Return the [x, y] coordinate for the center point of the cell that contains the specified text.  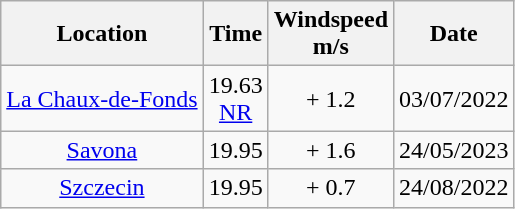
La Chaux-de-Fonds [102, 98]
+ 1.6 [330, 150]
Szczecin [102, 188]
Savona [102, 150]
Date [454, 34]
24/08/2022 [454, 188]
Location [102, 34]
Windspeedm/s [330, 34]
24/05/2023 [454, 150]
Time [236, 34]
19.63NR [236, 98]
+ 0.7 [330, 188]
+ 1.2 [330, 98]
03/07/2022 [454, 98]
